Locate the cell with the specified text and output its (X, Y) center coordinate. 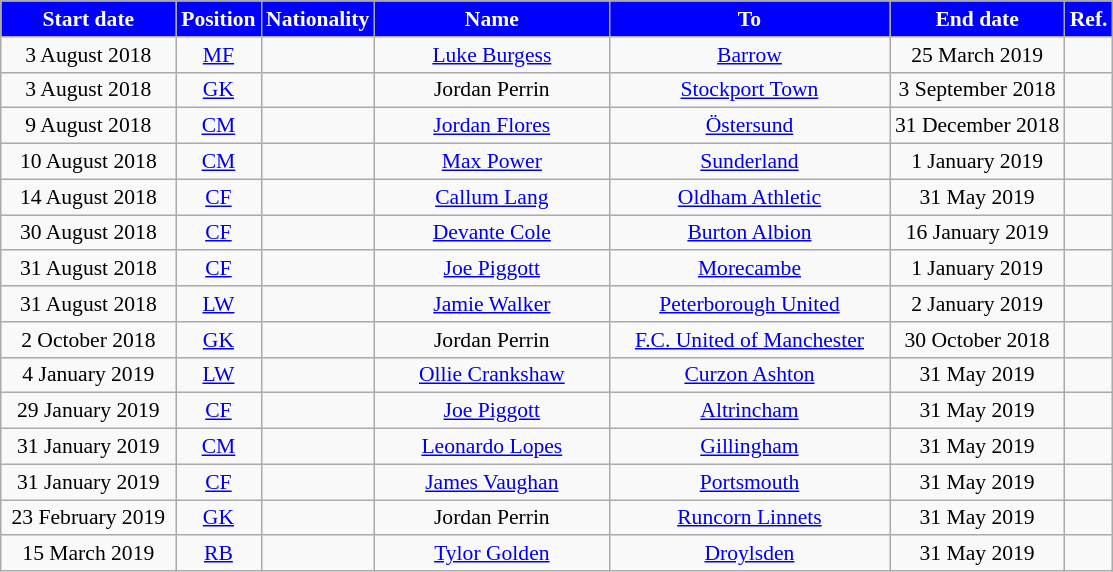
RB (218, 554)
9 August 2018 (88, 126)
30 August 2018 (88, 233)
16 January 2019 (978, 233)
Runcorn Linnets (749, 518)
End date (978, 19)
14 August 2018 (88, 197)
Callum Lang (492, 197)
Nationality (318, 19)
Gillingham (749, 447)
Barrow (749, 55)
Ollie Crankshaw (492, 375)
F.C. United of Manchester (749, 340)
Curzon Ashton (749, 375)
Name (492, 19)
Luke Burgess (492, 55)
30 October 2018 (978, 340)
Droylsden (749, 554)
Burton Albion (749, 233)
25 March 2019 (978, 55)
4 January 2019 (88, 375)
Stockport Town (749, 90)
Peterborough United (749, 304)
MF (218, 55)
Jamie Walker (492, 304)
31 December 2018 (978, 126)
To (749, 19)
Morecambe (749, 269)
29 January 2019 (88, 411)
Ref. (1089, 19)
23 February 2019 (88, 518)
10 August 2018 (88, 162)
Altrincham (749, 411)
James Vaughan (492, 482)
Start date (88, 19)
Jordan Flores (492, 126)
Oldham Athletic (749, 197)
Östersund (749, 126)
2 October 2018 (88, 340)
15 March 2019 (88, 554)
Position (218, 19)
Sunderland (749, 162)
Tylor Golden (492, 554)
Max Power (492, 162)
Devante Cole (492, 233)
2 January 2019 (978, 304)
Portsmouth (749, 482)
Leonardo Lopes (492, 447)
3 September 2018 (978, 90)
